Find where the given text appears and provide that cell's center as [x, y] coordinate. 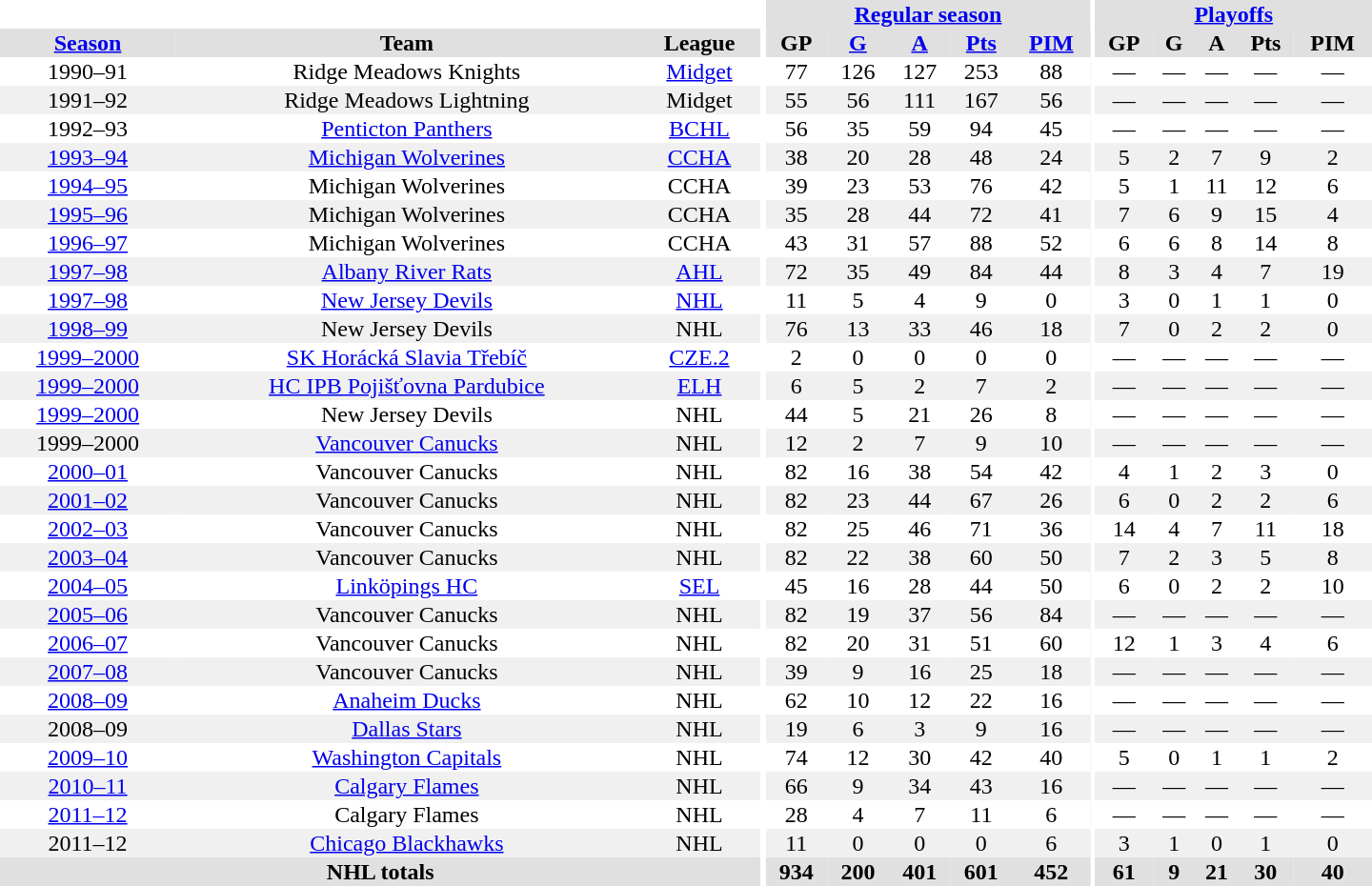
SK Horácká Slavia Třebíč [406, 357]
1990–91 [88, 71]
601 [981, 872]
1995–96 [88, 214]
SEL [699, 586]
ELH [699, 386]
Linköpings HC [406, 586]
2003–04 [88, 557]
52 [1051, 243]
41 [1051, 214]
200 [857, 872]
934 [797, 872]
Dallas Stars [406, 729]
Ridge Meadows Knights [406, 71]
127 [920, 71]
15 [1265, 214]
2007–08 [88, 672]
Playoffs [1234, 14]
74 [797, 757]
1998–99 [88, 329]
2002–03 [88, 529]
66 [797, 786]
2005–06 [88, 614]
126 [857, 71]
67 [981, 500]
2004–05 [88, 586]
48 [981, 157]
55 [797, 100]
57 [920, 243]
33 [920, 329]
77 [797, 71]
HC IPB Pojišťovna Pardubice [406, 386]
Washington Capitals [406, 757]
1993–94 [88, 157]
Chicago Blackhawks [406, 843]
62 [797, 700]
452 [1051, 872]
2010–11 [88, 786]
37 [920, 614]
CZE.2 [699, 357]
54 [981, 472]
1996–97 [88, 243]
2009–10 [88, 757]
Ridge Meadows Lightning [406, 100]
BCHL [699, 129]
NHL totals [380, 872]
AHL [699, 272]
Penticton Panthers [406, 129]
167 [981, 100]
1994–95 [88, 186]
13 [857, 329]
49 [920, 272]
Anaheim Ducks [406, 700]
253 [981, 71]
Albany River Rats [406, 272]
111 [920, 100]
36 [1051, 529]
Team [406, 43]
Regular season [928, 14]
401 [920, 872]
League [699, 43]
53 [920, 186]
61 [1124, 872]
51 [981, 643]
1991–92 [88, 100]
2006–07 [88, 643]
2000–01 [88, 472]
24 [1051, 157]
59 [920, 129]
Season [88, 43]
1992–93 [88, 129]
34 [920, 786]
71 [981, 529]
2001–02 [88, 500]
94 [981, 129]
